Scan for the cell matching the given text and deliver its (X, Y) coordinate at center. 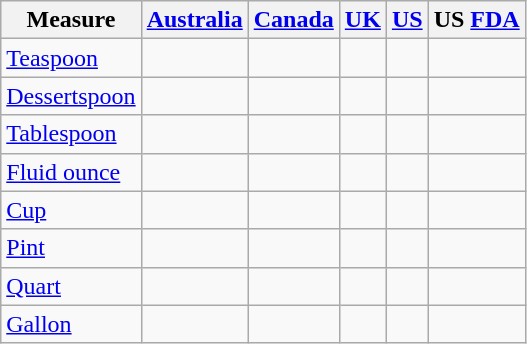
Cup (71, 210)
Dessertspoon (71, 96)
Gallon (71, 324)
Australia (194, 20)
Tablespoon (71, 134)
US FDA (476, 20)
Quart (71, 286)
Canada (294, 20)
Pint (71, 248)
Teaspoon (71, 58)
Fluid ounce (71, 172)
US (407, 20)
Measure (71, 20)
UK (362, 20)
